Search for the cell housing the specified text and yield its [x, y] center coordinate. 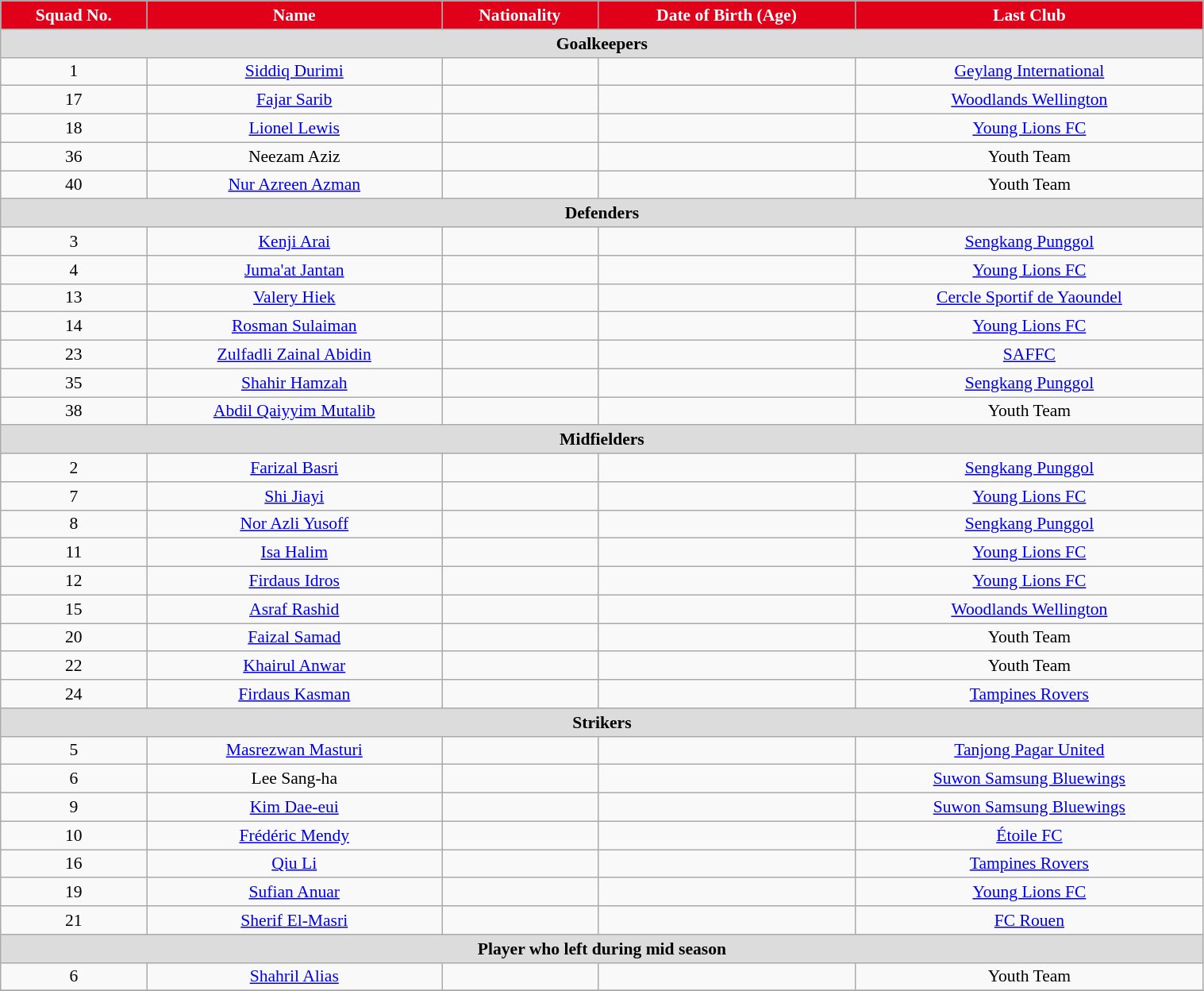
18 [74, 129]
Shahir Hamzah [294, 383]
7 [74, 496]
4 [74, 270]
38 [74, 411]
Firdaus Kasman [294, 694]
2 [74, 468]
Nor Azli Yusoff [294, 524]
Étoile FC [1029, 835]
Farizal Basri [294, 468]
Kenji Arai [294, 241]
Faizal Samad [294, 638]
Kim Dae-eui [294, 808]
11 [74, 553]
Juma'at Jantan [294, 270]
Sufian Anuar [294, 893]
Firdaus Idros [294, 581]
Lee Sang-ha [294, 779]
Siddiq Durimi [294, 71]
20 [74, 638]
Last Club [1029, 15]
Neezam Aziz [294, 156]
16 [74, 864]
Cercle Sportif de Yaoundel [1029, 298]
15 [74, 609]
10 [74, 835]
Goalkeepers [602, 44]
8 [74, 524]
SAFFC [1029, 355]
22 [74, 666]
23 [74, 355]
5 [74, 750]
Defenders [602, 214]
Asraf Rashid [294, 609]
Khairul Anwar [294, 666]
3 [74, 241]
Squad No. [74, 15]
Frédéric Mendy [294, 835]
40 [74, 185]
36 [74, 156]
Sherif El-Masri [294, 920]
Midfielders [602, 440]
Zulfadli Zainal Abidin [294, 355]
Rosman Sulaiman [294, 326]
Tanjong Pagar United [1029, 750]
Lionel Lewis [294, 129]
Date of Birth (Age) [727, 15]
35 [74, 383]
14 [74, 326]
Isa Halim [294, 553]
17 [74, 100]
Strikers [602, 723]
Shahril Alias [294, 977]
Masrezwan Masturi [294, 750]
24 [74, 694]
Geylang International [1029, 71]
13 [74, 298]
1 [74, 71]
Shi Jiayi [294, 496]
Fajar Sarib [294, 100]
12 [74, 581]
21 [74, 920]
Nationality [519, 15]
Player who left during mid season [602, 949]
FC Rouen [1029, 920]
9 [74, 808]
Valery Hiek [294, 298]
Qiu Li [294, 864]
Abdil Qaiyyim Mutalib [294, 411]
Nur Azreen Azman [294, 185]
19 [74, 893]
Name [294, 15]
